Locate the cell with the specified text and output its (X, Y) center coordinate. 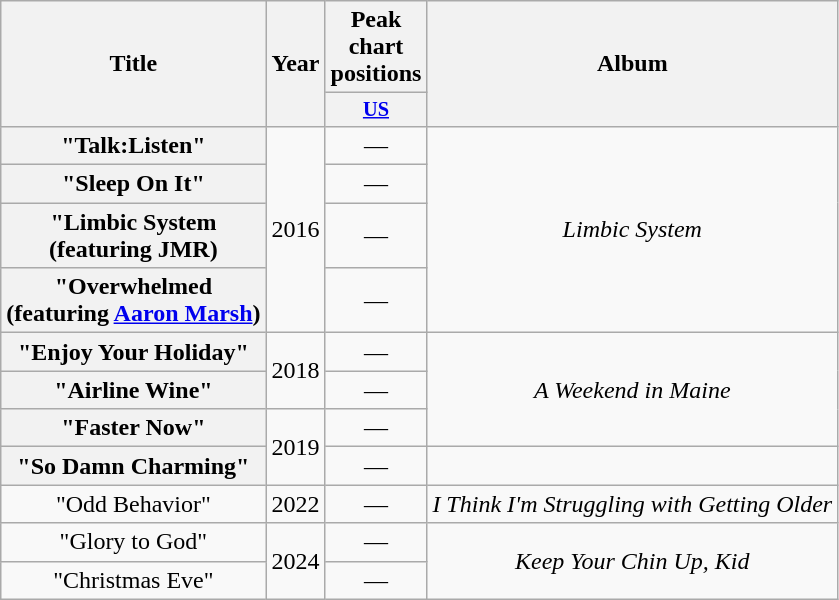
Title (134, 64)
Year (296, 64)
"Overwhelmed(featuring Aaron Marsh) (134, 300)
"Limbic System(featuring JMR) (134, 236)
Keep Your Chin Up, Kid (632, 561)
Peak chart positions (376, 47)
2016 (296, 229)
"Odd Behavior" (134, 504)
Limbic System (632, 229)
2022 (296, 504)
"Faster Now" (134, 428)
US (376, 110)
2024 (296, 561)
"So Damn Charming" (134, 466)
"Glory to God" (134, 542)
I Think I'm Struggling with Getting Older (632, 504)
2018 (296, 371)
"Christmas Eve" (134, 580)
"Airline Wine" (134, 390)
"Talk:Listen" (134, 145)
A Weekend in Maine (632, 390)
"Sleep On It" (134, 184)
Album (632, 64)
"Enjoy Your Holiday" (134, 352)
2019 (296, 447)
